Find where the given text appears and provide that cell's center as (x, y) coordinate. 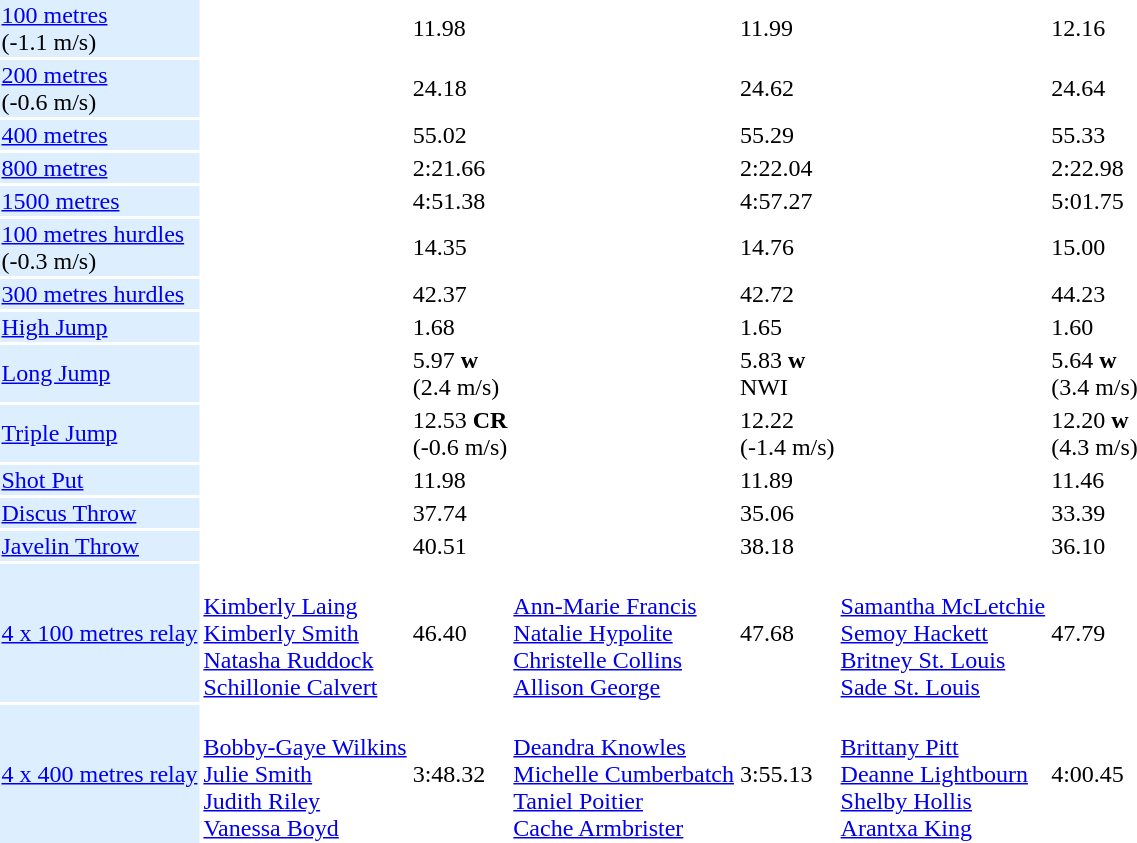
200 metres (-0.6 m/s) (100, 88)
14.35 (460, 248)
4:51.38 (460, 201)
46.40 (460, 633)
42.72 (787, 294)
12.22 (-1.4 m/s) (787, 434)
Bobby-Gaye Wilkins Julie Smith Judith Riley Vanessa Boyd (305, 774)
24.62 (787, 88)
2:21.66 (460, 168)
55.02 (460, 135)
14.76 (787, 248)
Long Jump (100, 374)
3:55.13 (787, 774)
Deandra Knowles Michelle Cumberbatch Taniel Poitier Cache Armbrister (624, 774)
Ann-Marie Francis Natalie Hypolite Christelle Collins Allison George (624, 633)
12.53 CR (-0.6 m/s) (460, 434)
Kimberly Laing Kimberly Smith Natasha Ruddock Schillonie Calvert (305, 633)
Shot Put (100, 480)
300 metres hurdles (100, 294)
3:48.32 (460, 774)
400 metres (100, 135)
35.06 (787, 513)
High Jump (100, 327)
Brittany Pitt Deanne Lightbourn Shelby Hollis Arantxa King (943, 774)
4:57.27 (787, 201)
800 metres (100, 168)
37.74 (460, 513)
42.37 (460, 294)
100 metres (-1.1 m/s) (100, 28)
4 x 400 metres relay (100, 774)
47.68 (787, 633)
40.51 (460, 546)
1.65 (787, 327)
11.89 (787, 480)
5.97 w (2.4 m/s) (460, 374)
Triple Jump (100, 434)
4 x 100 metres relay (100, 633)
2:22.04 (787, 168)
38.18 (787, 546)
100 metres hurdles (-0.3 m/s) (100, 248)
1500 metres (100, 201)
Samantha McLetchie Semoy Hackett Britney St. Louis Sade St. Louis (943, 633)
Javelin Throw (100, 546)
24.18 (460, 88)
55.29 (787, 135)
5.83 w NWI (787, 374)
1.68 (460, 327)
11.99 (787, 28)
Discus Throw (100, 513)
